Return [X, Y] of the center of cell containing provided text 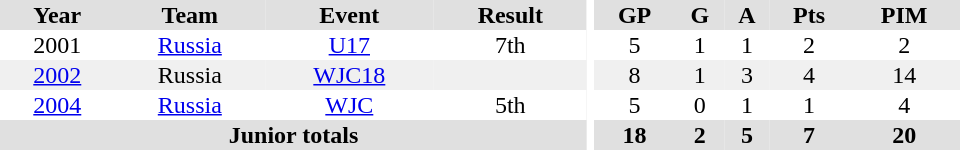
Event [349, 15]
20 [904, 135]
14 [904, 75]
2004 [58, 105]
A [747, 15]
18 [635, 135]
5th [511, 105]
G [700, 15]
7th [511, 45]
0 [700, 105]
7 [810, 135]
Pts [810, 15]
Team [190, 15]
8 [635, 75]
Junior totals [294, 135]
Result [511, 15]
U17 [349, 45]
3 [747, 75]
Year [58, 15]
WJC [349, 105]
2002 [58, 75]
2001 [58, 45]
WJC18 [349, 75]
PIM [904, 15]
GP [635, 15]
